Detect which cell encompasses the target text, then output its (X, Y) center coordinate. 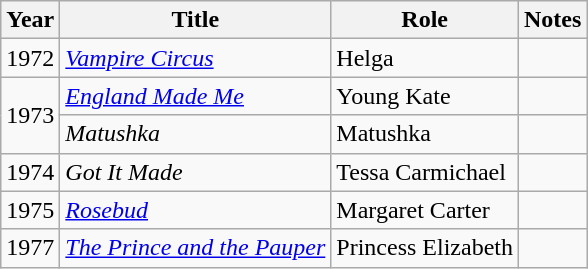
Role (425, 20)
England Made Me (196, 96)
Princess Elizabeth (425, 248)
Title (196, 20)
The Prince and the Pauper (196, 248)
1974 (30, 172)
Young Kate (425, 96)
Margaret Carter (425, 210)
Vampire Circus (196, 58)
Tessa Carmichael (425, 172)
Helga (425, 58)
1977 (30, 248)
1972 (30, 58)
Rosebud (196, 210)
1975 (30, 210)
1973 (30, 115)
Got It Made (196, 172)
Notes (553, 20)
Year (30, 20)
